Identify which cell holds the provided text, then report its [x, y] central coordinate. 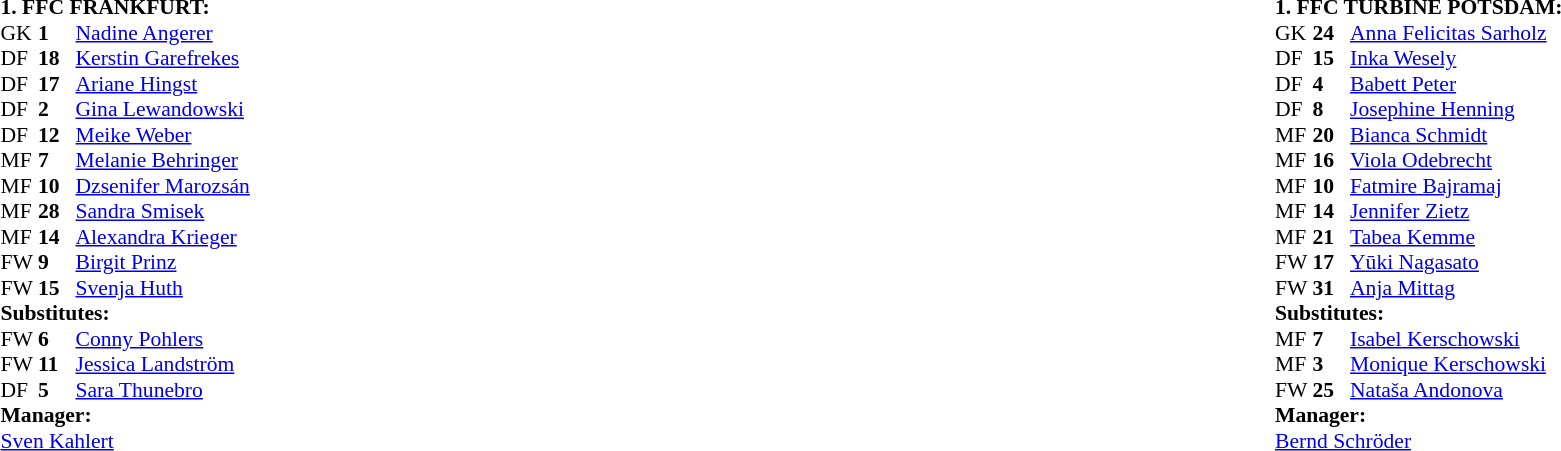
6 [57, 339]
16 [1332, 161]
18 [57, 59]
Ariane Hingst [163, 84]
3 [1332, 365]
Sandra Smisek [163, 211]
4 [1332, 84]
Birgit Prinz [163, 263]
24 [1332, 33]
Melanie Behringer [163, 161]
8 [1332, 109]
Sara Thunebro [163, 390]
Svenja Huth [163, 288]
Conny Pohlers [163, 339]
21 [1332, 237]
Substitutes: [124, 313]
31 [1332, 288]
12 [57, 135]
Manager: [124, 415]
Dzsenifer Marozsán [163, 186]
5 [57, 390]
Kerstin Garefrekes [163, 59]
2 [57, 109]
11 [57, 365]
Alexandra Krieger [163, 237]
Meike Weber [163, 135]
25 [1332, 390]
1 [57, 33]
Gina Lewandowski [163, 109]
Jessica Landström [163, 365]
Nadine Angerer [163, 33]
9 [57, 263]
20 [1332, 135]
28 [57, 211]
